Pinpoint the cell where the given text exists, returning its (x, y) midpoint coordinate. 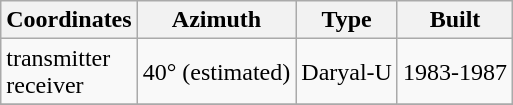
1983-1987 (454, 72)
Type (347, 20)
Daryal-U (347, 72)
Built (454, 20)
Coordinates (69, 20)
40° (estimated) (216, 72)
Azimuth (216, 20)
transmitter receiver (69, 72)
